From the cell containing the given text, extract its center point as [x, y] coordinate. 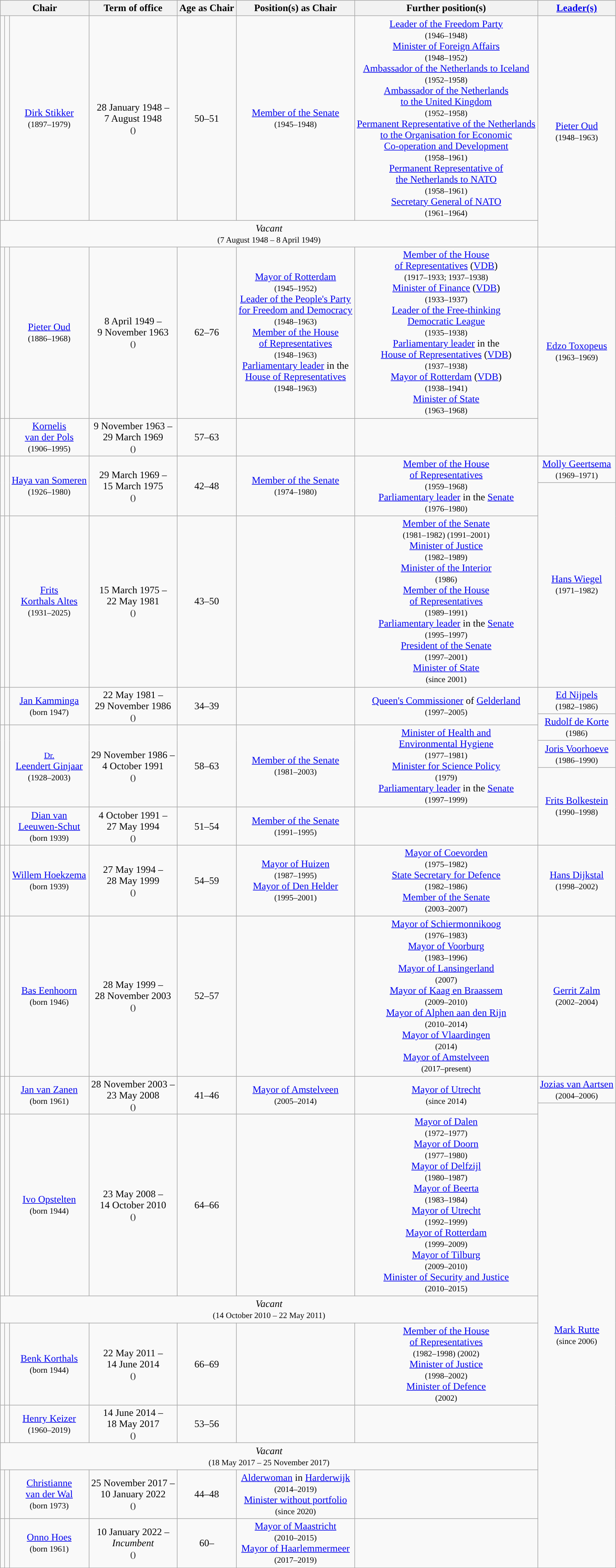
Hans Wiegel (1971–1982) [577, 585]
51–54 [207, 826]
41–46 [207, 1095]
Vacant (18 May 2017 – 25 November 2017) [269, 1456]
60– [207, 1543]
Member of the Senate (1981–2003) [295, 766]
Kornelis van der Pols (1906–1995) [49, 437]
25 November 2017 – 10 January 2022 () [133, 1494]
Frits Bolkestein (1990–1998) [577, 806]
34–39 [207, 706]
Ivo Opstelten (born 1944) [49, 1205]
Mayor of Coevorden (1975–1982) State Secretary for Defence (1982–1986) Member of the Senate (2003–2007) [446, 881]
Member of the Senate (1991–1995) [295, 826]
Benk Korthals (born 1944) [49, 1364]
Hans Dijkstal (1998–2002) [577, 881]
Onno Hoes (born 1961) [49, 1543]
44–48 [207, 1494]
Edzo Toxopeus (1963–1969) [577, 352]
Henry Keizer (1960–2019) [49, 1424]
54–59 [207, 881]
50–51 [207, 118]
8 April 1949 – 9 November 1963 () [133, 333]
Member of the House of Representatives (1982–1998) (2002) Minister of Justice (1998–2002) Minister of Defence (2002) [446, 1364]
15 March 1975 – 22 May 1981 () [133, 601]
Willem Hoekzema (born 1939) [49, 881]
Vacant (7 August 1948 – 8 April 1949) [269, 234]
28 January 1948 – 7 August 1948 () [133, 118]
Rudolf de Korte (1986) [577, 727]
29 November 1986 – 4 October 1991 () [133, 766]
Bas Eenhoorn (born 1946) [49, 996]
Molly Geertsema (1969–1971) [577, 469]
52–57 [207, 996]
Queen's Commissioner of Gelderland (1997–2005) [446, 706]
Joris Voorhoeve (1986–1990) [577, 754]
Mayor of Amstelveen (2005–2014) [295, 1095]
62–76 [207, 333]
Vacant (14 October 2010 – 22 May 2011) [269, 1310]
Pieter Oud (1948–1963) [577, 132]
Mayor of Huizen (1987–1995) Mayor of Den Helder (1995–2001) [295, 881]
Term of office [133, 8]
42–48 [207, 486]
22 May 1981 – 29 November 1986 () [133, 706]
Frits Korthals Altes (1931–2025) [49, 601]
Christianne van der Wal (born 1973) [49, 1494]
29 March 1969 – 15 March 1975 () [133, 486]
Member of the Senate (1945–1948) [295, 118]
Gerrit Zalm (2002–2004) [577, 996]
Dirk Stikker (1897–1979) [49, 118]
Ed Nijpels (1982–1986) [577, 701]
28 May 1999 – 28 November 2003 () [133, 996]
14 June 2014 – 18 May 2017 () [133, 1424]
58–63 [207, 766]
10 January 2022 – Incumbent () [133, 1543]
Minister of Health and Environmental Hygiene (1977–1981) Minister for Science Policy (1979) Parliamentary leader in the Senate (1997–1999) [446, 766]
43–50 [207, 601]
Dian van Leeuwen-Schut (born 1939) [49, 826]
Haya van Someren (1926–1980) [49, 486]
53–56 [207, 1424]
Jan van Zanen (born 1961) [49, 1095]
9 November 1963 – 29 March 1969 () [133, 437]
28 November 2003 – 23 May 2008 () [133, 1095]
Member of the Senate (1974–1980) [295, 486]
22 May 2011 – 14 June 2014 () [133, 1364]
Jan Kamminga (born 1947) [49, 706]
66–69 [207, 1364]
Dr. Leendert Ginjaar (1928–2003) [49, 766]
Pieter Oud (1886–1968) [49, 333]
Age as Chair [207, 8]
64–66 [207, 1205]
Member of the House of Representatives (1959–1968) Parliamentary leader in the Senate (1976–1980) [446, 486]
Leader(s) [577, 8]
27 May 1994 – 28 May 1999 () [133, 881]
Alderwoman in Harderwijk (2014–2019) Minister without portfolio (since 2020) [295, 1494]
Mayor of Utrecht (since 2014) [446, 1095]
Further position(s) [446, 8]
Position(s) as Chair [295, 8]
Mayor of Maastricht (2010–2015) Mayor of Haarlemmermeer (2017–2019) [295, 1543]
Mark Rutte (since 2006) [577, 1335]
57–63 [207, 437]
4 October 1991 – 27 May 1994 () [133, 826]
Jozias van Aartsen (2004–2006) [577, 1089]
23 May 2008 – 14 October 2010 () [133, 1205]
Chair [45, 8]
